Provide the (X, Y) coordinate of the cell's center where the given text is located.  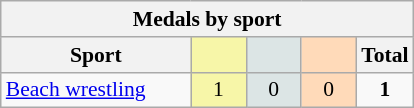
Beach wrestling (96, 90)
Total (384, 55)
Medals by sport (208, 19)
Sport (96, 55)
